Pinpoint the cell where the given text exists, returning its [x, y] midpoint coordinate. 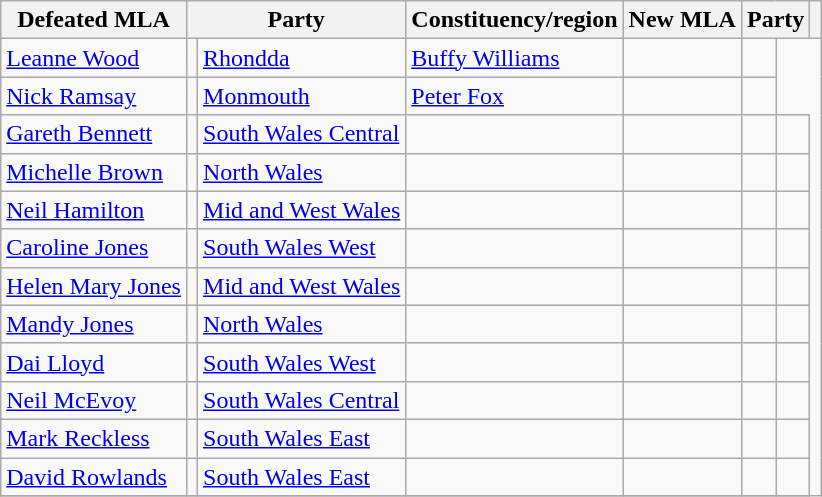
Neil McEvoy [94, 400]
Michelle Brown [94, 172]
Helen Mary Jones [94, 286]
Mandy Jones [94, 324]
Neil Hamilton [94, 210]
Mark Reckless [94, 438]
David Rowlands [94, 477]
New MLA [682, 20]
Peter Fox [514, 96]
Buffy Williams [514, 58]
Nick Ramsay [94, 96]
Caroline Jones [94, 248]
Gareth Bennett [94, 134]
Constituency/region [514, 20]
Rhondda [302, 58]
Dai Lloyd [94, 362]
Defeated MLA [94, 20]
Leanne Wood [94, 58]
Monmouth [302, 96]
